Extract the [x, y] coordinate from the center of the cell holding the provided text.  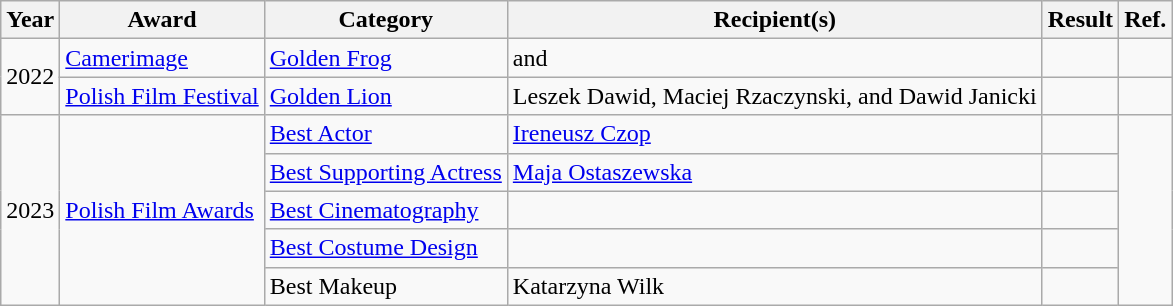
Polish Film Festival [162, 96]
Result [1080, 20]
Ref. [1146, 20]
Katarzyna Wilk [774, 286]
2023 [30, 210]
Leszek Dawid, Maciej Rzaczynski, and Dawid Janicki [774, 96]
Recipient(s) [774, 20]
Maja Ostaszewska [774, 172]
Best Costume Design [386, 248]
Golden Lion [386, 96]
2022 [30, 77]
Award [162, 20]
Camerimage [162, 58]
and [774, 58]
Year [30, 20]
Best Supporting Actress [386, 172]
Category [386, 20]
Best Makeup [386, 286]
Best Cinematography [386, 210]
Golden Frog [386, 58]
Polish Film Awards [162, 210]
Best Actor [386, 134]
Ireneusz Czop [774, 134]
